Determine the [X, Y] coordinate at the center of the cell enclosing the given text.  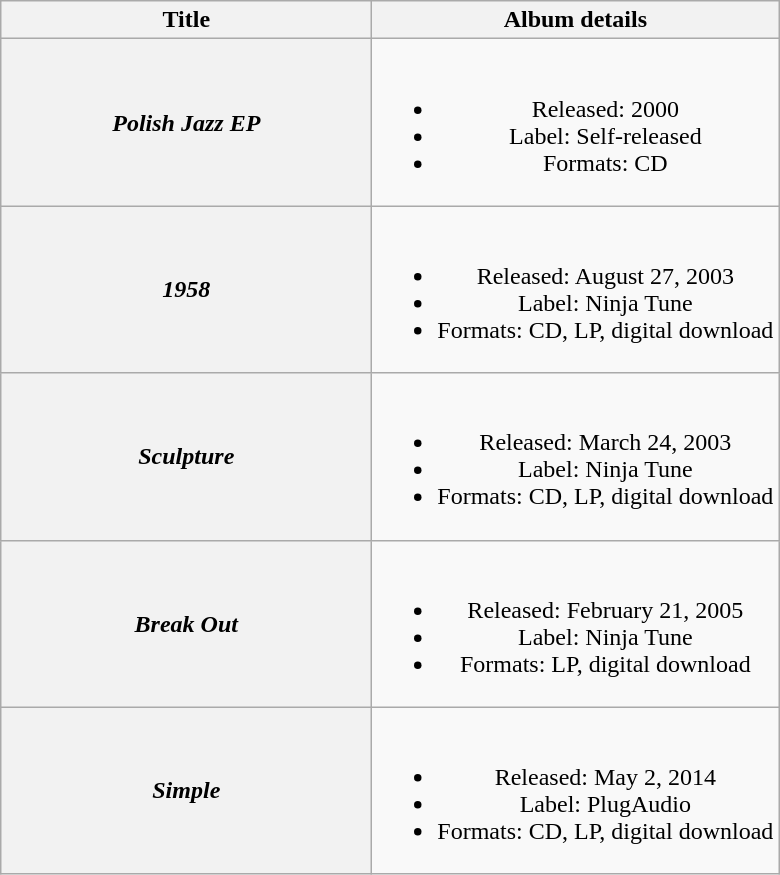
Album details [576, 20]
1958 [186, 290]
Released: February 21, 2005Label: Ninja TuneFormats: LP, digital download [576, 624]
Sculpture [186, 456]
Title [186, 20]
Break Out [186, 624]
Released: 2000Label: Self-releasedFormats: CD [576, 122]
Released: May 2, 2014Label: PlugAudioFormats: CD, LP, digital download [576, 790]
Released: March 24, 2003Label: Ninja TuneFormats: CD, LP, digital download [576, 456]
Simple [186, 790]
Released: August 27, 2003Label: Ninja TuneFormats: CD, LP, digital download [576, 290]
Polish Jazz EP [186, 122]
